Detect which cell encompasses the target text, then output its [x, y] center coordinate. 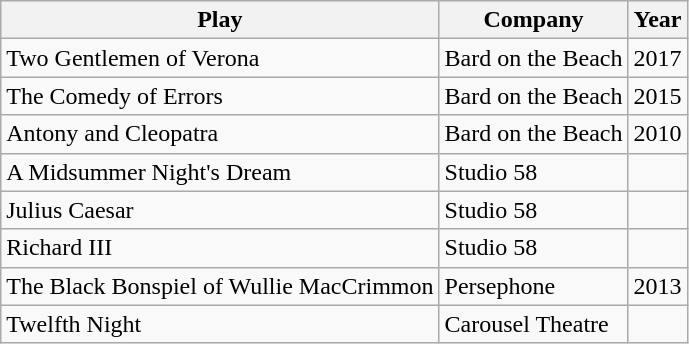
Julius Caesar [220, 210]
2015 [658, 96]
Richard III [220, 248]
Twelfth Night [220, 324]
2013 [658, 286]
The Black Bonspiel of Wullie MacCrimmon [220, 286]
Year [658, 20]
2017 [658, 58]
A Midsummer Night's Dream [220, 172]
The Comedy of Errors [220, 96]
Two Gentlemen of Verona [220, 58]
Carousel Theatre [534, 324]
Play [220, 20]
Antony and Cleopatra [220, 134]
2010 [658, 134]
Persephone [534, 286]
Company [534, 20]
